Extract the (X, Y) coordinate from the center of the cell holding the provided text.  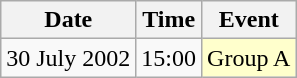
15:00 (169, 58)
Time (169, 20)
Date (68, 20)
Event (249, 20)
Group A (249, 58)
30 July 2002 (68, 58)
